Output the [X, Y] coordinate of the center of the cell containing the given text.  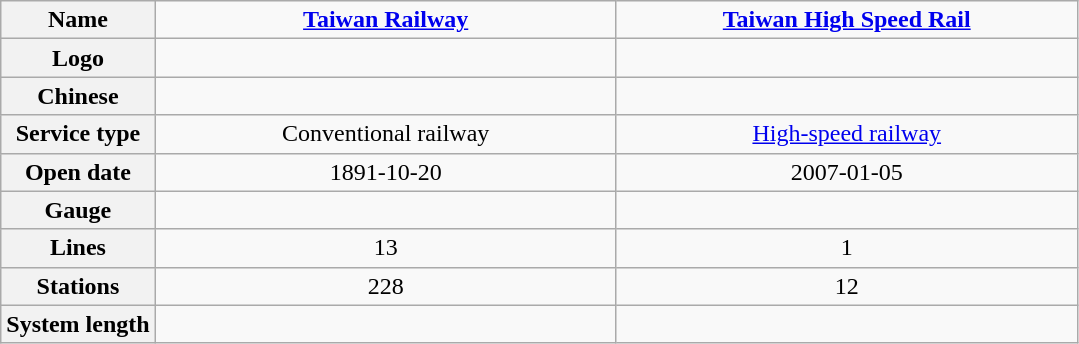
13 [386, 248]
12 [846, 286]
Taiwan Railway [386, 20]
High-speed railway [846, 134]
2007-01-05 [846, 172]
System length [78, 324]
228 [386, 286]
Lines [78, 248]
Chinese [78, 96]
Taiwan High Speed Rail [846, 20]
Name [78, 20]
Conventional railway [386, 134]
Open date [78, 172]
1891-10-20 [386, 172]
Stations [78, 286]
1 [846, 248]
Service type [78, 134]
Gauge [78, 210]
Logo [78, 58]
